Scan for the cell matching the given text and deliver its [X, Y] coordinate at center. 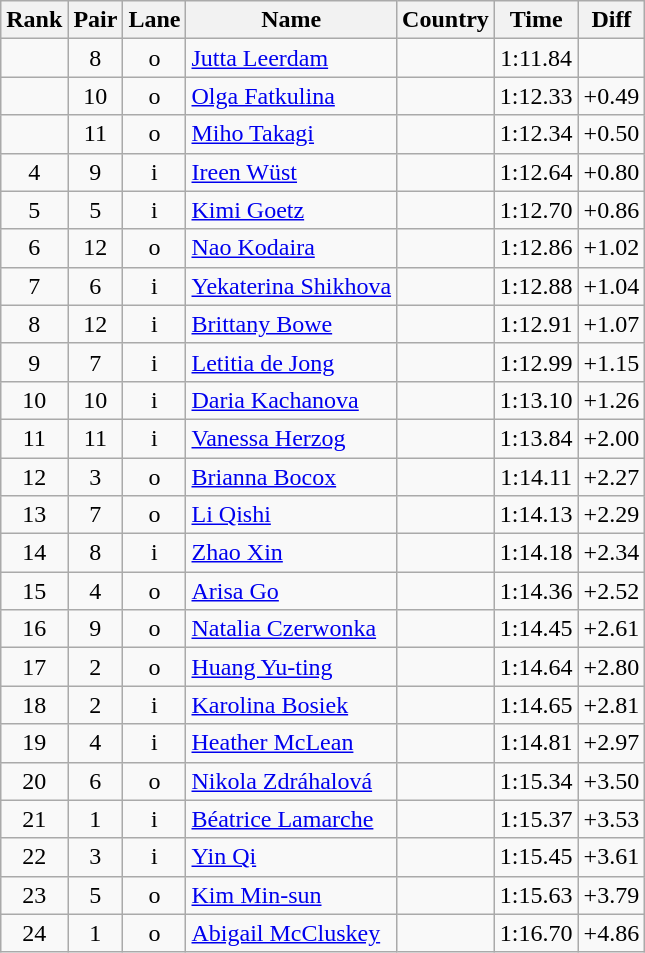
Heather McLean [292, 743]
+1.26 [612, 400]
Country [446, 20]
1:12.34 [536, 134]
+3.53 [612, 819]
+2.00 [612, 438]
+0.49 [612, 96]
+1.07 [612, 324]
15 [34, 591]
1:12.99 [536, 362]
+0.80 [612, 172]
+2.27 [612, 477]
+2.80 [612, 667]
22 [34, 857]
Nikola Zdráhalová [292, 781]
+3.79 [612, 895]
1:14.64 [536, 667]
1:12.70 [536, 210]
+4.86 [612, 933]
Pair [96, 20]
20 [34, 781]
Ireen Wüst [292, 172]
Brianna Bocox [292, 477]
Arisa Go [292, 591]
Li Qishi [292, 515]
Name [292, 20]
+3.61 [612, 857]
+0.50 [612, 134]
+3.50 [612, 781]
13 [34, 515]
Natalia Czerwonka [292, 629]
Diff [612, 20]
1:12.64 [536, 172]
Miho Takagi [292, 134]
Kim Min-sun [292, 895]
Yin Qi [292, 857]
1:13.84 [536, 438]
Olga Fatkulina [292, 96]
1:15.45 [536, 857]
Karolina Bosiek [292, 705]
1:12.91 [536, 324]
Jutta Leerdam [292, 58]
1:12.88 [536, 286]
+0.86 [612, 210]
1:11.84 [536, 58]
1:15.37 [536, 819]
+2.97 [612, 743]
1:14.36 [536, 591]
Vanessa Herzog [292, 438]
1:14.11 [536, 477]
18 [34, 705]
1:16.70 [536, 933]
1:14.65 [536, 705]
21 [34, 819]
1:13.10 [536, 400]
+1.04 [612, 286]
Nao Kodaira [292, 248]
Lane [154, 20]
Brittany Bowe [292, 324]
+2.52 [612, 591]
23 [34, 895]
Time [536, 20]
1:14.13 [536, 515]
Letitia de Jong [292, 362]
1:14.45 [536, 629]
Huang Yu-ting [292, 667]
1:12.33 [536, 96]
1:14.18 [536, 553]
Kimi Goetz [292, 210]
+2.81 [612, 705]
1:12.86 [536, 248]
+1.15 [612, 362]
+2.29 [612, 515]
1:15.34 [536, 781]
+2.61 [612, 629]
Daria Kachanova [292, 400]
16 [34, 629]
14 [34, 553]
Yekaterina Shikhova [292, 286]
Béatrice Lamarche [292, 819]
24 [34, 933]
1:15.63 [536, 895]
1:14.81 [536, 743]
19 [34, 743]
Abigail McCluskey [292, 933]
+1.02 [612, 248]
Zhao Xin [292, 553]
+2.34 [612, 553]
17 [34, 667]
Rank [34, 20]
